Locate the cell with the specified text and output its (x, y) center coordinate. 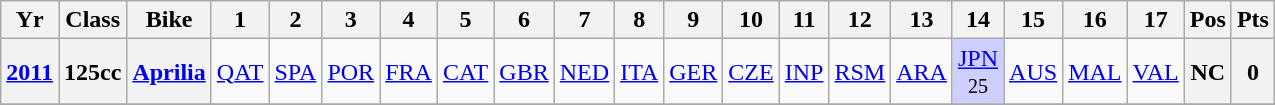
9 (694, 20)
RSM (860, 72)
14 (978, 20)
ARA (922, 72)
JPN25 (978, 72)
11 (804, 20)
3 (351, 20)
CZE (751, 72)
10 (751, 20)
5 (465, 20)
Class (92, 20)
POR (351, 72)
15 (1034, 20)
Pos (1208, 20)
SPA (296, 72)
GER (694, 72)
MAL (1095, 72)
4 (409, 20)
6 (524, 20)
12 (860, 20)
0 (1252, 72)
Bike (169, 20)
GBR (524, 72)
AUS (1034, 72)
1 (240, 20)
CAT (465, 72)
INP (804, 72)
VAL (1156, 72)
2011 (30, 72)
7 (584, 20)
17 (1156, 20)
ITA (640, 72)
16 (1095, 20)
13 (922, 20)
NED (584, 72)
Pts (1252, 20)
Aprilia (169, 72)
Yr (30, 20)
QAT (240, 72)
2 (296, 20)
FRA (409, 72)
125cc (92, 72)
8 (640, 20)
NC (1208, 72)
